Output the [X, Y] coordinate of the center of the cell containing the given text.  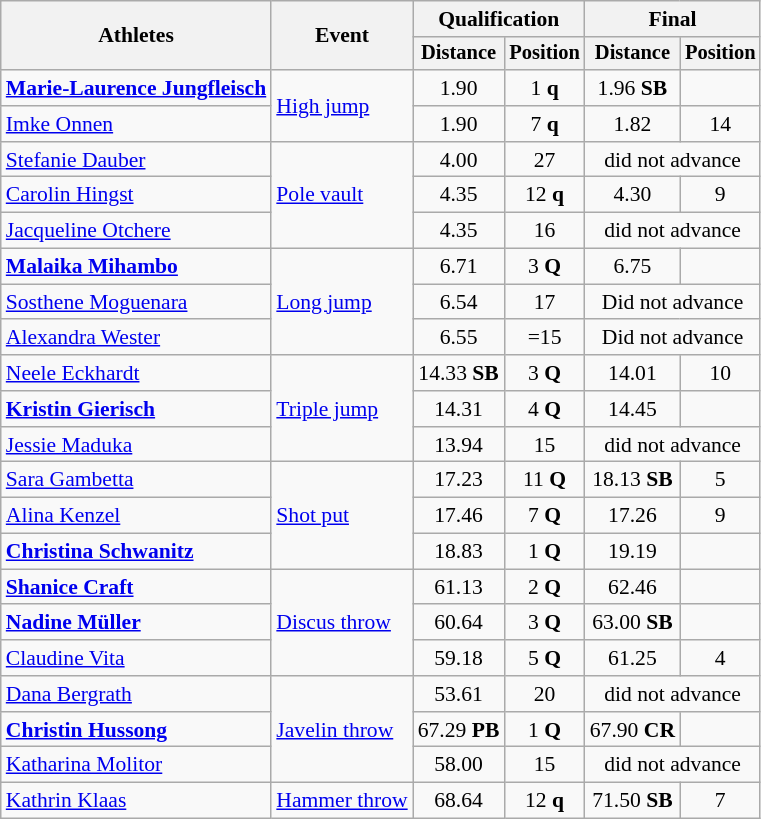
19.19 [632, 552]
Pole vault [342, 196]
6.54 [459, 302]
Imke Onnen [136, 124]
Triple jump [342, 408]
1.82 [632, 124]
Hammer throw [342, 801]
67.90 CR [632, 730]
14.33 SB [459, 373]
18.13 SB [632, 480]
17 [544, 302]
17.46 [459, 516]
6.75 [632, 267]
58.00 [459, 765]
Final [673, 19]
18.83 [459, 552]
Katharina Molitor [136, 765]
Sara Gambetta [136, 480]
4 [720, 658]
17.23 [459, 480]
16 [544, 231]
17.26 [632, 516]
67.29 PB [459, 730]
Shanice Craft [136, 587]
6.55 [459, 338]
Qualification [499, 19]
Shot put [342, 516]
Sosthene Moguenara [136, 302]
Discus throw [342, 622]
68.64 [459, 801]
4.30 [632, 195]
1 q [544, 88]
Long jump [342, 302]
7 Q [544, 516]
53.61 [459, 694]
27 [544, 160]
Athletes [136, 36]
20 [544, 694]
High jump [342, 106]
Kristin Gierisch [136, 409]
Claudine Vita [136, 658]
62.46 [632, 587]
Event [342, 36]
13.94 [459, 445]
6.71 [459, 267]
4.00 [459, 160]
Alexandra Wester [136, 338]
4 Q [544, 409]
5 [720, 480]
Javelin throw [342, 730]
71.50 SB [632, 801]
59.18 [459, 658]
Jessie Maduka [136, 445]
Malaika Mihambo [136, 267]
1.96 SB [632, 88]
10 [720, 373]
=15 [544, 338]
Neele Eckhardt [136, 373]
5 Q [544, 658]
Marie-Laurence Jungfleisch [136, 88]
Kathrin Klaas [136, 801]
2 Q [544, 587]
7 q [544, 124]
Stefanie Dauber [136, 160]
Christin Hussong [136, 730]
Alina Kenzel [136, 516]
60.64 [459, 623]
14 [720, 124]
Christina Schwanitz [136, 552]
Carolin Hingst [136, 195]
14.01 [632, 373]
61.13 [459, 587]
14.45 [632, 409]
Jacqueline Otchere [136, 231]
11 Q [544, 480]
63.00 SB [632, 623]
Dana Bergrath [136, 694]
Nadine Müller [136, 623]
14.31 [459, 409]
7 [720, 801]
61.25 [632, 658]
